Locate the cell with the specified text and output its (x, y) center coordinate. 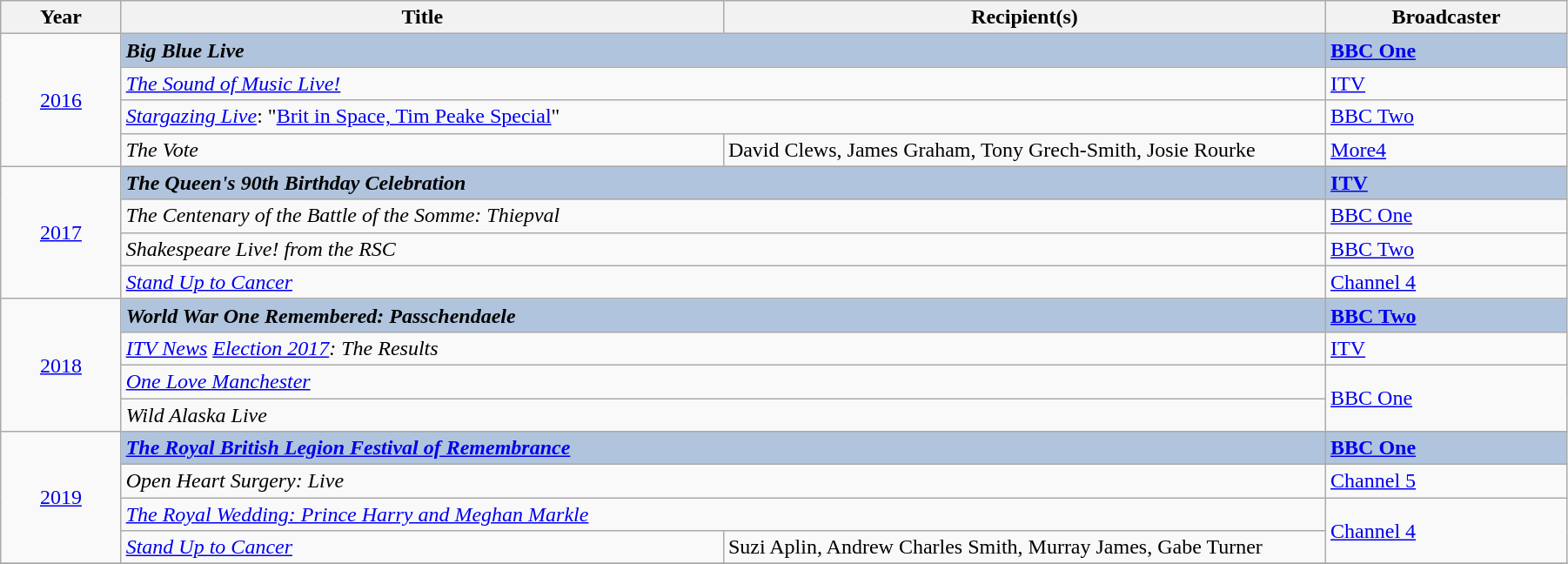
World War One Remembered: Passchendaele (723, 315)
Title (422, 17)
Big Blue Live (723, 50)
Year (61, 17)
Channel 5 (1446, 481)
2018 (61, 365)
The Vote (422, 150)
2019 (61, 498)
One Love Manchester (723, 381)
Broadcaster (1446, 17)
Wild Alaska Live (723, 415)
Recipient(s) (1024, 17)
The Centenary of the Battle of the Somme: Thiepval (723, 216)
Stargazing Live: "Brit in Space, Tim Peake Special" (723, 117)
The Royal British Legion Festival of Remembrance (723, 448)
2017 (61, 232)
Suzi Aplin, Andrew Charles Smith, Murray James, Gabe Turner (1024, 547)
The Sound of Music Live! (723, 84)
Shakespeare Live! from the RSC (723, 249)
More4 (1446, 150)
2016 (61, 100)
The Royal Wedding: Prince Harry and Meghan Markle (723, 514)
ITV News Election 2017: The Results (723, 348)
The Queen's 90th Birthday Celebration (723, 183)
Open Heart Surgery: Live (723, 481)
David Clews, James Graham, Tony Grech-Smith, Josie Rourke (1024, 150)
